Find where the given text appears and provide that cell's center as (X, Y) coordinate. 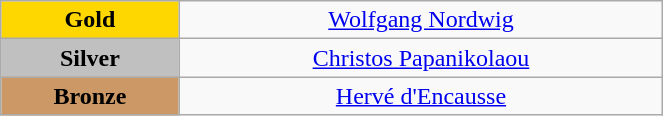
Gold (90, 20)
Wolfgang Nordwig (421, 20)
Bronze (90, 96)
Christos Papanikolaou (421, 58)
Silver (90, 58)
Hervé d'Encausse (421, 96)
